Locate the cell with the specified text and output its [x, y] center coordinate. 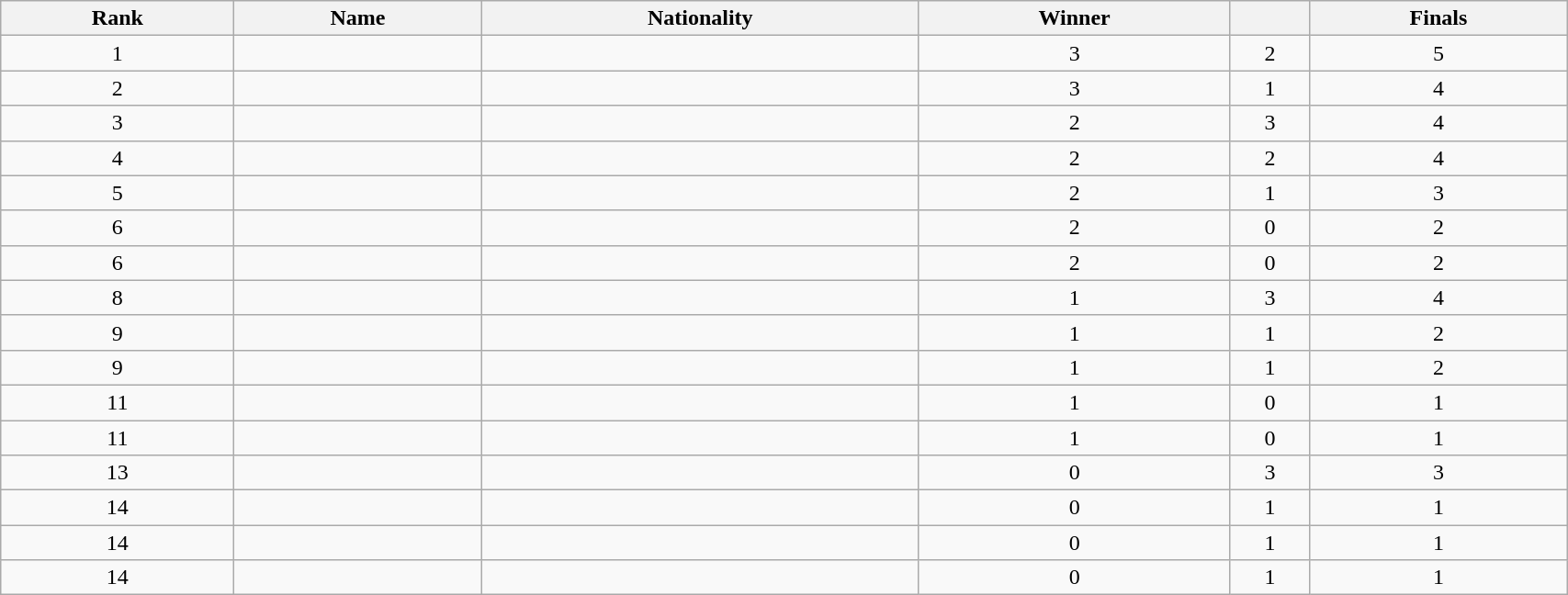
8 [118, 297]
Winner [1074, 18]
Nationality [700, 18]
Finals [1438, 18]
Rank [118, 18]
Name [358, 18]
13 [118, 473]
